Output the [X, Y] coordinate of the center of the cell containing the given text.  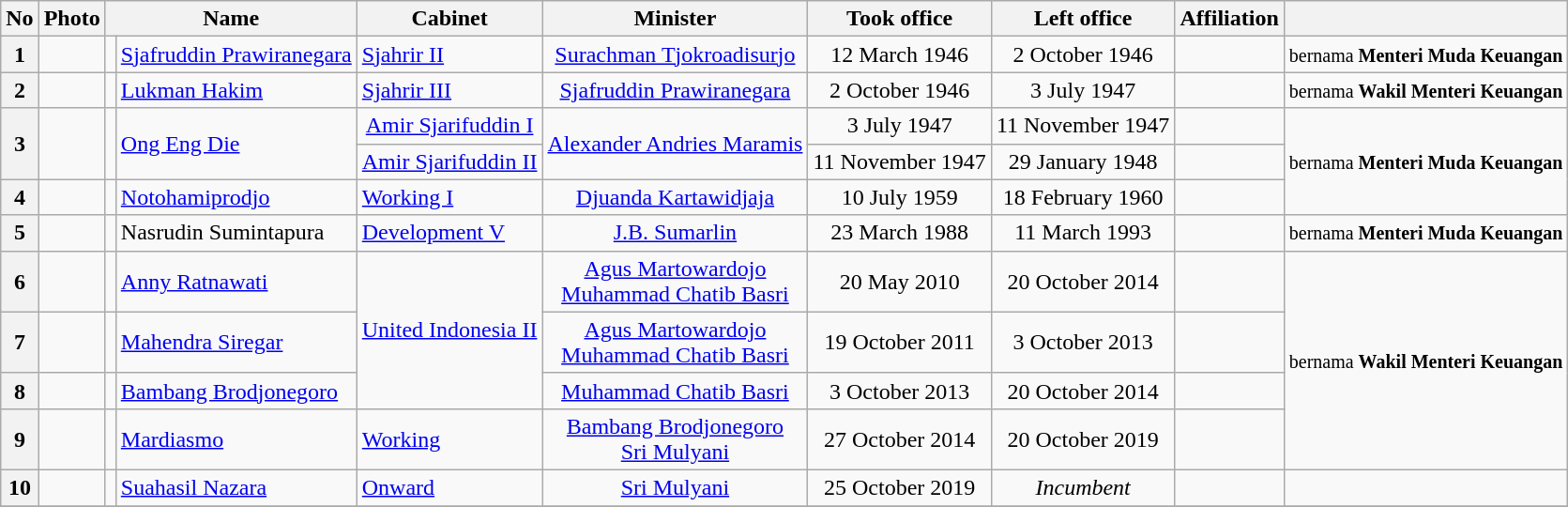
Notohamiprodjo [236, 197]
1 [20, 54]
19 October 2011 [899, 342]
Amir Sjarifuddin II [449, 161]
Incumbent [1083, 487]
Working I [449, 197]
18 February 1960 [1083, 197]
Anny Ratnawati [236, 282]
Muhammad Chatib Basri [676, 391]
25 October 2019 [899, 487]
Working [449, 439]
Development V [449, 233]
Nasrudin Sumintapura [236, 233]
3 [20, 144]
23 March 1988 [899, 233]
10 [20, 487]
Photo [71, 19]
J.B. Sumarlin [676, 233]
Mahendra Siregar [236, 342]
5 [20, 233]
29 January 1948 [1083, 161]
Bambang Brodjonegoro [236, 391]
20 May 2010 [899, 282]
Lukman Hakim [236, 90]
Cabinet [449, 19]
Minister [676, 19]
United Indonesia II [449, 330]
Sjahrir II [449, 54]
Name [231, 19]
Sjahrir III [449, 90]
6 [20, 282]
Took office [899, 19]
11 March 1993 [1083, 233]
Amir Sjarifuddin I [449, 126]
27 October 2014 [899, 439]
Surachman Tjokroadisurjo [676, 54]
8 [20, 391]
2 [20, 90]
20 October 2019 [1083, 439]
No [20, 19]
10 July 1959 [899, 197]
9 [20, 439]
7 [20, 342]
Left office [1083, 19]
Ong Eng Die [236, 144]
4 [20, 197]
Sri Mulyani [676, 487]
Djuanda Kartawidjaja [676, 197]
Suahasil Nazara [236, 487]
Mardiasmo [236, 439]
Bambang BrodjonegoroSri Mulyani [676, 439]
Affiliation [1229, 19]
Alexander Andries Maramis [676, 144]
Onward [449, 487]
12 March 1946 [899, 54]
